Return (X, Y) of the center of cell containing provided text 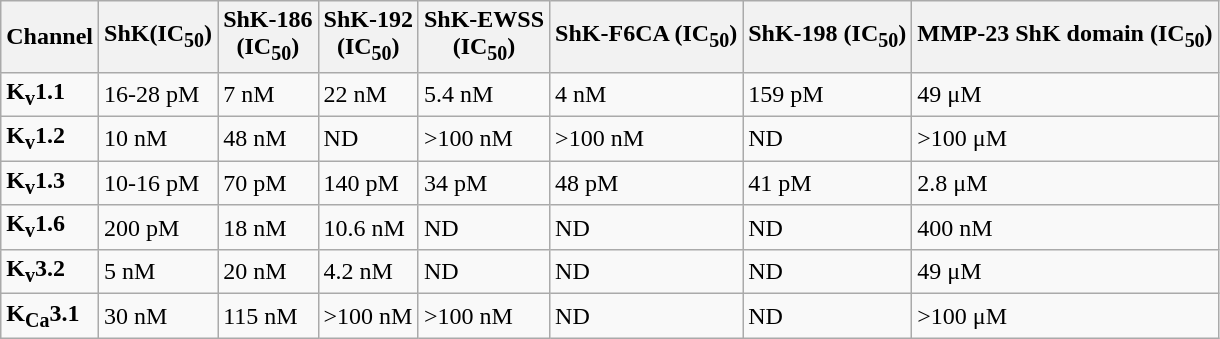
30 nM (158, 316)
ShK(IC50) (158, 36)
ShK-F6CA (IC50) (646, 36)
41 pM (828, 183)
48 nM (268, 138)
Kv3.2 (50, 271)
5.4 nM (484, 94)
18 nM (268, 227)
4 nM (646, 94)
5 nM (158, 271)
Kv1.1 (50, 94)
34 pM (484, 183)
10.6 nM (368, 227)
22 nM (368, 94)
20 nM (268, 271)
10-16 pM (158, 183)
48 pM (646, 183)
Kv1.3 (50, 183)
2.8 μM (1065, 183)
ShK-198 (IC50) (828, 36)
ShK-192(IC50) (368, 36)
70 pM (268, 183)
400 nM (1065, 227)
10 nM (158, 138)
ShK-186(IC50) (268, 36)
16-28 pM (158, 94)
Kv1.2 (50, 138)
7 nM (268, 94)
Channel (50, 36)
Kv1.6 (50, 227)
MMP-23 ShK domain (IC50) (1065, 36)
200 pM (158, 227)
ShK-EWSS(IC50) (484, 36)
4.2 nM (368, 271)
115 nM (268, 316)
159 pM (828, 94)
140 pM (368, 183)
KCa3.1 (50, 316)
